Determine the [X, Y] coordinate at the center of the cell enclosing the given text.  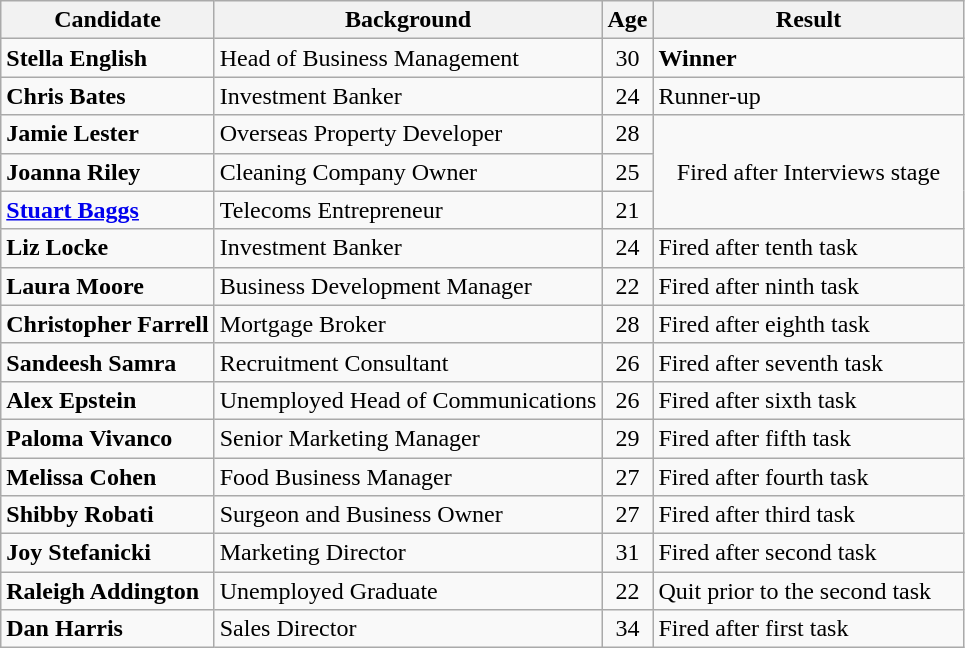
Marketing Director [408, 553]
Candidate [108, 20]
Fired after fifth task [808, 438]
30 [628, 58]
Fired after fourth task [808, 477]
Cleaning Company Owner [408, 172]
Fired after third task [808, 515]
Liz Locke [108, 248]
Unemployed Head of Communications [408, 400]
Food Business Manager [408, 477]
31 [628, 553]
Mortgage Broker [408, 324]
Stella English [108, 58]
29 [628, 438]
Melissa Cohen [108, 477]
34 [628, 629]
Runner-up [808, 96]
Recruitment Consultant [408, 362]
Fired after tenth task [808, 248]
Laura Moore [108, 286]
Winner [808, 58]
Joy Stefanicki [108, 553]
Business Development Manager [408, 286]
Fired after sixth task [808, 400]
Senior Marketing Manager [408, 438]
Result [808, 20]
Background [408, 20]
Surgeon and Business Owner [408, 515]
Quit prior to the second task [808, 591]
Fired after seventh task [808, 362]
Chris Bates [108, 96]
21 [628, 210]
Telecoms Entrepreneur [408, 210]
Raleigh Addington [108, 591]
Head of Business Management [408, 58]
Dan Harris [108, 629]
Unemployed Graduate [408, 591]
Joanna Riley [108, 172]
Shibby Robati [108, 515]
Sales Director [408, 629]
Fired after eighth task [808, 324]
Fired after Interviews stage [808, 172]
Fired after second task [808, 553]
Overseas Property Developer [408, 134]
Sandeesh Samra [108, 362]
Alex Epstein [108, 400]
Christopher Farrell [108, 324]
Jamie Lester [108, 134]
Fired after first task [808, 629]
25 [628, 172]
Fired after ninth task [808, 286]
Age [628, 20]
Paloma Vivanco [108, 438]
Stuart Baggs [108, 210]
